Output the (x, y) coordinate of the center of the cell containing the given text.  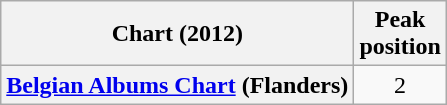
Peakposition (400, 34)
Belgian Albums Chart (Flanders) (178, 85)
Chart (2012) (178, 34)
2 (400, 85)
